Identify which cell holds the provided text, then report its [X, Y] central coordinate. 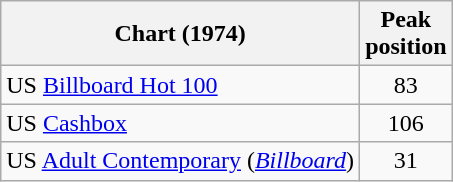
US Billboard Hot 100 [180, 85]
31 [406, 161]
83 [406, 85]
106 [406, 123]
Peakposition [406, 34]
Chart (1974) [180, 34]
US Cashbox [180, 123]
US Adult Contemporary (Billboard) [180, 161]
